Extract the [x, y] coordinate from the center of the cell holding the provided text.  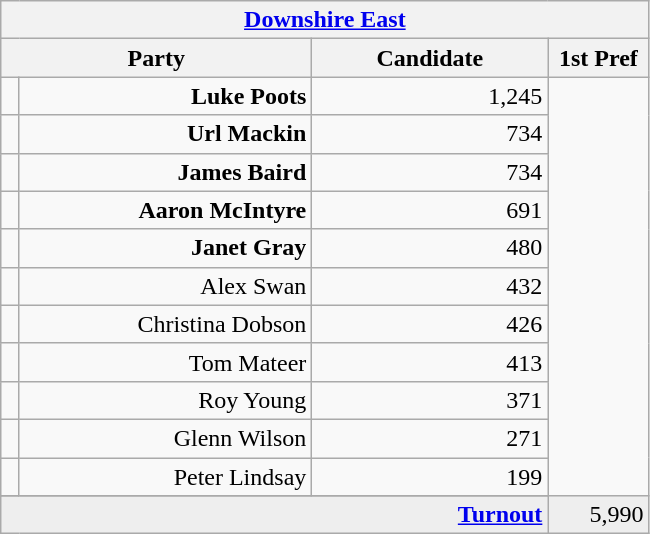
Aaron McIntyre [166, 210]
Roy Young [166, 400]
691 [430, 210]
Peter Lindsay [166, 477]
371 [430, 400]
Candidate [430, 58]
Turnout [274, 515]
426 [430, 324]
413 [430, 362]
271 [430, 438]
Alex Swan [166, 286]
1,245 [430, 96]
1st Pref [598, 58]
480 [430, 248]
Tom Mateer [166, 362]
Party [156, 58]
Glenn Wilson [166, 438]
Url Mackin [166, 134]
James Baird [166, 172]
Christina Dobson [166, 324]
Janet Gray [166, 248]
5,990 [598, 515]
Luke Poots [166, 96]
432 [430, 286]
199 [430, 477]
Downshire East [325, 20]
